Detect which cell encompasses the target text, then output its [x, y] center coordinate. 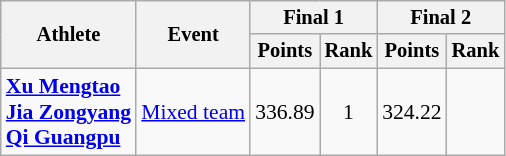
1 [349, 112]
Event [193, 34]
Final 2 [440, 18]
336.89 [284, 112]
Xu MengtaoJia ZongyangQi Guangpu [68, 112]
Final 1 [314, 18]
Mixed team [193, 112]
324.22 [412, 112]
Athlete [68, 34]
